Determine the [x, y] coordinate at the center of the cell enclosing the given text.  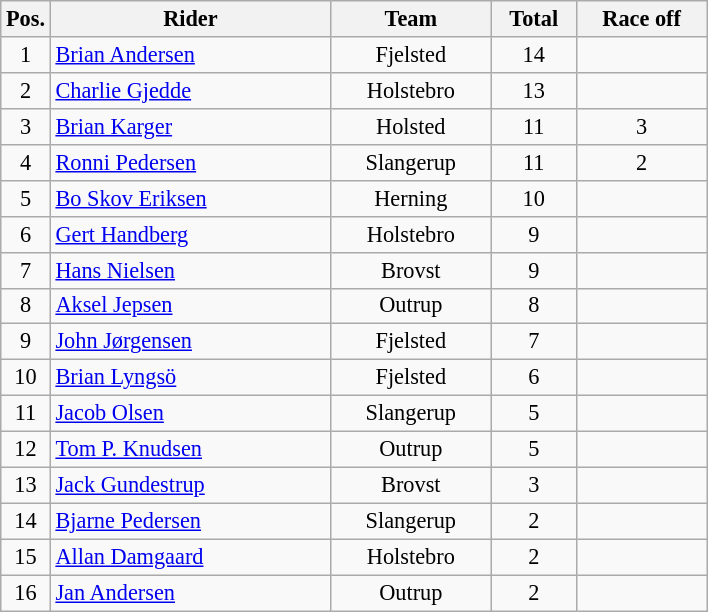
John Jørgensen [190, 342]
Total [534, 19]
Allan Damgaard [190, 557]
Pos. [26, 19]
Holsted [411, 126]
Jack Gundestrup [190, 485]
Aksel Jepsen [190, 306]
Bo Skov Eriksen [190, 198]
Rider [190, 19]
Jacob Olsen [190, 414]
Hans Nielsen [190, 270]
12 [26, 450]
4 [26, 162]
Ronni Pedersen [190, 162]
Herning [411, 198]
1 [26, 55]
Brian Andersen [190, 55]
Team [411, 19]
Bjarne Pedersen [190, 521]
16 [26, 593]
Tom P. Knudsen [190, 450]
Brian Karger [190, 126]
Gert Handberg [190, 234]
Jan Andersen [190, 593]
Race off [641, 19]
Charlie Gjedde [190, 90]
15 [26, 557]
Brian Lyngsö [190, 378]
